Find where the given text appears and provide that cell's center as (x, y) coordinate. 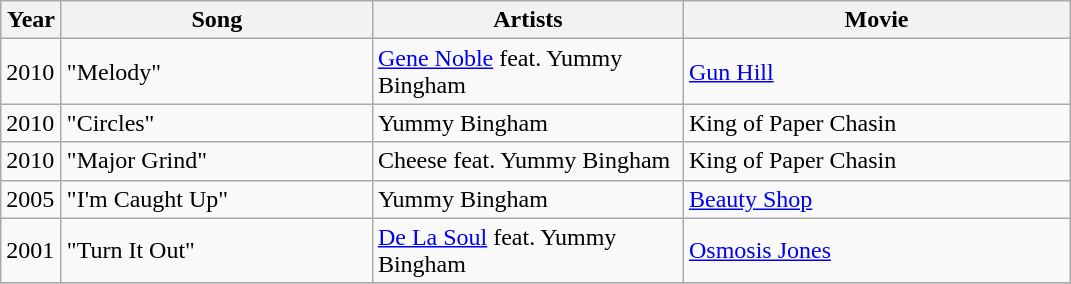
"Major Grind" (216, 161)
2001 (32, 250)
Movie (876, 20)
"I'm Caught Up" (216, 199)
Osmosis Jones (876, 250)
Gun Hill (876, 72)
Beauty Shop (876, 199)
Year (32, 20)
Cheese feat. Yummy Bingham (528, 161)
Gene Noble feat. Yummy Bingham (528, 72)
Song (216, 20)
"Circles" (216, 123)
"Melody" (216, 72)
"Turn It Out" (216, 250)
De La Soul feat. Yummy Bingham (528, 250)
2005 (32, 199)
Artists (528, 20)
